Provide the [x, y] coordinate of the cell's center where the given text is located.  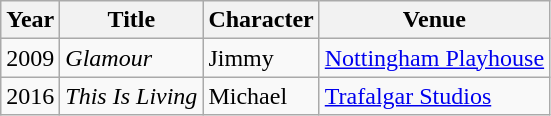
2016 [30, 96]
Character [261, 20]
2009 [30, 58]
Venue [434, 20]
Michael [261, 96]
Jimmy [261, 58]
Nottingham Playhouse [434, 58]
Title [132, 20]
This Is Living [132, 96]
Trafalgar Studios [434, 96]
Year [30, 20]
Glamour [132, 58]
